Return the [x, y] coordinate for the center point of the cell that contains the specified text.  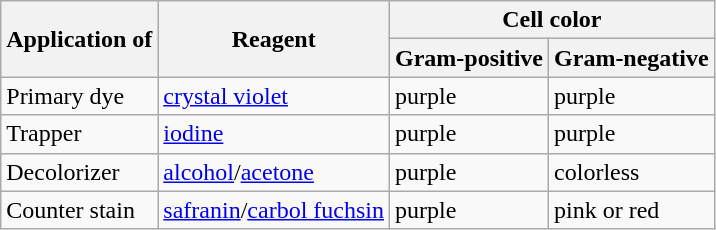
Reagent [274, 39]
Gram-positive [468, 58]
alcohol/acetone [274, 172]
pink or red [632, 210]
crystal violet [274, 96]
Application of [80, 39]
Gram-negative [632, 58]
Counter stain [80, 210]
Cell color [552, 20]
Trapper [80, 134]
iodine [274, 134]
safranin/carbol fuchsin [274, 210]
colorless [632, 172]
Primary dye [80, 96]
Decolorizer [80, 172]
